Provide the [X, Y] coordinate of the cell's center where the given text is located.  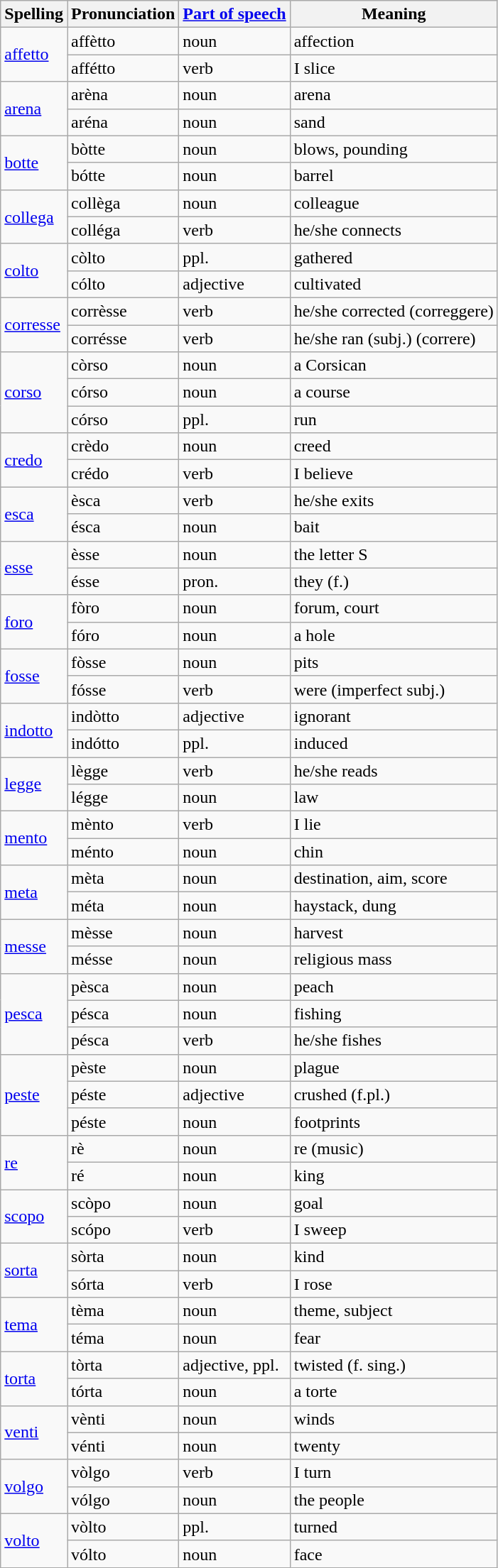
turned [394, 1527]
tórta [124, 1392]
destination, aim, score [394, 879]
Meaning [394, 14]
re (music) [394, 1148]
cultivated [394, 284]
fósse [124, 689]
I believe [394, 473]
ré [124, 1175]
bótte [124, 176]
affection [394, 41]
còlto [124, 257]
affetto [34, 55]
I slice [394, 68]
twenty [394, 1446]
vòlto [124, 1527]
esse [34, 568]
indótto [124, 743]
colleague [394, 203]
mèta [124, 879]
collèga [124, 203]
esca [34, 514]
he/she ran (subj.) (correre) [394, 339]
fòro [124, 608]
volto [34, 1540]
a course [394, 393]
law [394, 798]
vólgo [124, 1500]
face [394, 1554]
blows, pounding [394, 149]
ignorant [394, 716]
pron. [234, 581]
the people [394, 1500]
crushed (f.pl.) [394, 1095]
fosse [34, 676]
theme, subject [394, 1311]
a hole [394, 635]
adjective, ppl. [234, 1365]
colléga [124, 230]
the letter S [394, 554]
forum, court [394, 608]
re [34, 1162]
pesca [34, 1014]
I turn [394, 1473]
pèsca [124, 987]
affétto [124, 68]
foro [34, 622]
haystack, dung [394, 906]
a torte [394, 1392]
creed [394, 446]
sorta [34, 1271]
he/she reads [394, 770]
crédo [124, 473]
barrel [394, 176]
fóro [124, 635]
indotto [34, 730]
volgo [34, 1486]
I rose [394, 1284]
he/she connects [394, 230]
legge [34, 784]
crèdo [124, 446]
ménto [124, 852]
religious mass [394, 960]
affètto [124, 41]
sórta [124, 1284]
èsse [124, 554]
sòrta [124, 1257]
they (f.) [394, 581]
ésse [124, 581]
he/she corrected (correggere) [394, 311]
sand [394, 122]
he/she fishes [394, 1041]
tema [34, 1325]
corrésse [124, 339]
rè [124, 1148]
were (imperfect subj.) [394, 689]
botte [34, 163]
vènti [124, 1419]
twisted (f. sing.) [394, 1365]
collega [34, 216]
fishing [394, 1014]
scópo [124, 1230]
téma [124, 1338]
colto [34, 270]
vénti [124, 1446]
I sweep [394, 1230]
corso [34, 393]
run [394, 420]
corresse [34, 324]
cólto [124, 284]
induced [394, 743]
arèna [124, 95]
chin [394, 852]
fòsse [124, 662]
corrèsse [124, 311]
credo [34, 460]
ésca [124, 527]
kind [394, 1257]
he/she exits [394, 500]
winds [394, 1419]
bait [394, 527]
èsca [124, 500]
bòtte [124, 149]
scòpo [124, 1203]
gathered [394, 257]
légge [124, 798]
aréna [124, 122]
méta [124, 906]
king [394, 1175]
mésse [124, 960]
tèma [124, 1311]
plague [394, 1068]
messe [34, 946]
scopo [34, 1217]
Part of speech [234, 14]
goal [394, 1203]
Pronunciation [124, 14]
mento [34, 838]
I lie [394, 825]
vòlgo [124, 1473]
pits [394, 662]
vólto [124, 1554]
lègge [124, 770]
a Corsican [394, 366]
peste [34, 1095]
pèste [124, 1068]
footprints [394, 1122]
indòtto [124, 716]
venti [34, 1432]
meta [34, 892]
mèsse [124, 933]
harvest [394, 933]
mènto [124, 825]
Spelling [34, 14]
tòrta [124, 1365]
torta [34, 1378]
peach [394, 987]
fear [394, 1338]
còrso [124, 366]
